Return [x, y] of the center of cell containing provided text 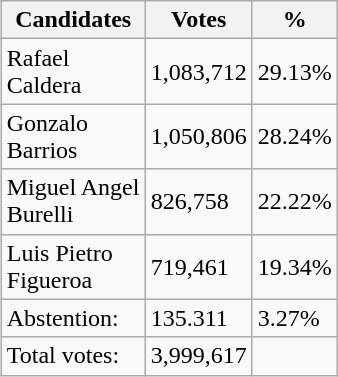
22.22% [294, 202]
Rafael Caldera [73, 72]
Abstention: [73, 318]
1,050,806 [198, 136]
Total votes: [73, 356]
19.34% [294, 266]
135.311 [198, 318]
1,083,712 [198, 72]
Miguel Angel Burelli [73, 202]
28.24% [294, 136]
Candidates [73, 20]
Votes [198, 20]
826,758 [198, 202]
% [294, 20]
29.13% [294, 72]
3,999,617 [198, 356]
3.27% [294, 318]
Gonzalo Barrios [73, 136]
Luis Pietro Figueroa [73, 266]
719,461 [198, 266]
